Search for the cell housing the specified text and yield its (x, y) center coordinate. 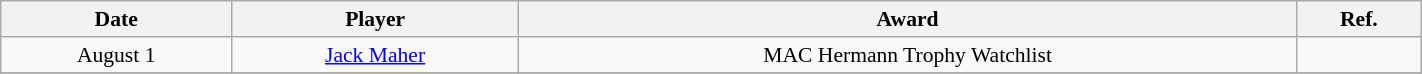
Ref. (1360, 19)
Award (908, 19)
Date (116, 19)
MAC Hermann Trophy Watchlist (908, 55)
August 1 (116, 55)
Jack Maher (376, 55)
Player (376, 19)
